Locate the cell with the specified text and output its [X, Y] center coordinate. 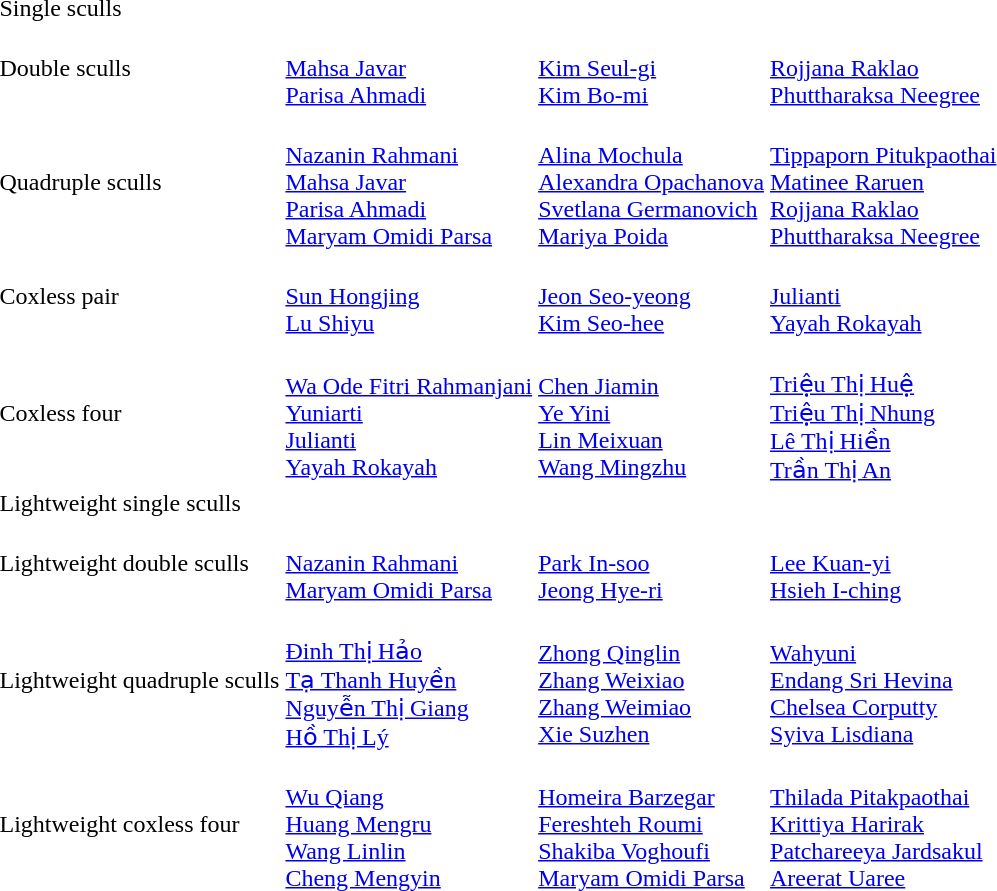
Nazanin RahmaniMaryam Omidi Parsa [409, 563]
Chen JiaminYe YiniLin MeixuanWang Mingzhu [652, 413]
Đinh Thị HảoTạ Thanh HuyềnNguyễn Thị GiangHồ Thị Lý [409, 680]
Park In-sooJeong Hye-ri [652, 563]
Jeon Seo-yeongKim Seo-hee [652, 296]
Alina MochulaAlexandra OpachanovaSvetlana GermanovichMariya Poida [652, 182]
Zhong QinglinZhang WeixiaoZhang WeimiaoXie Suzhen [652, 680]
Wa Ode Fitri RahmanjaniYuniartiJuliantiYayah Rokayah [409, 413]
Mahsa JavarParisa Ahmadi [409, 68]
Sun HongjingLu Shiyu [409, 296]
Nazanin RahmaniMahsa JavarParisa AhmadiMaryam Omidi Parsa [409, 182]
Kim Seul-giKim Bo-mi [652, 68]
